Extract the (X, Y) coordinate from the center of the cell holding the provided text.  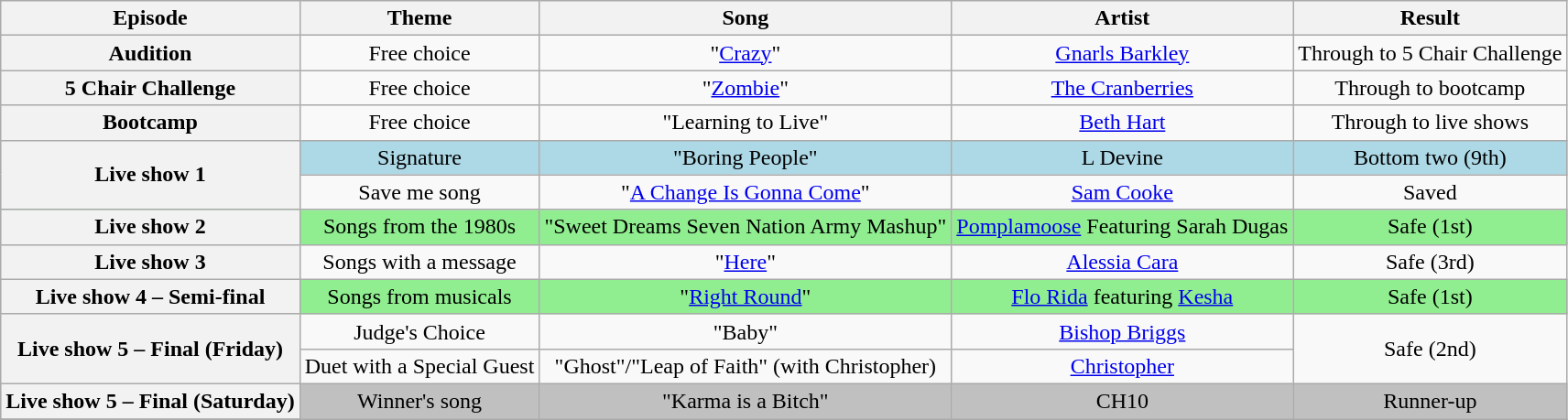
"A Change Is Gonna Come" (746, 192)
Live show 1 (150, 175)
The Cranberries (1123, 88)
"Boring People" (746, 157)
Safe (3rd) (1431, 262)
Alessia Cara (1123, 262)
Artist (1123, 18)
Result (1431, 18)
Through to bootcamp (1431, 88)
"Crazy" (746, 53)
Live show 4 – Semi-final (150, 296)
L Devine (1123, 157)
Duet with a Special Guest (419, 366)
Songs from musicals (419, 296)
Sam Cooke (1123, 192)
Judge's Choice (419, 331)
Through to live shows (1431, 123)
Episode (150, 18)
Bishop Briggs (1123, 331)
"Karma is a Bitch" (746, 401)
Songs with a message (419, 262)
Save me song (419, 192)
Through to 5 Chair Challenge (1431, 53)
Flo Rida featuring Kesha (1123, 296)
Runner-up (1431, 401)
5 Chair Challenge (150, 88)
Bottom two (9th) (1431, 157)
"Sweet Dreams Seven Nation Army Mashup" (746, 227)
Live show 5 – Final (Friday) (150, 349)
CH10 (1123, 401)
Signature (419, 157)
"Ghost"/"Leap of Faith" (with Christopher) (746, 366)
Live show 3 (150, 262)
Gnarls Barkley (1123, 53)
Theme (419, 18)
Saved (1431, 192)
Live show 2 (150, 227)
Safe (2nd) (1431, 349)
Pomplamoose Featuring Sarah Dugas (1123, 227)
Winner's song (419, 401)
Christopher (1123, 366)
"Baby" (746, 331)
Live show 5 – Final (Saturday) (150, 401)
"Right Round" (746, 296)
"Zombie" (746, 88)
"Here" (746, 262)
Audition (150, 53)
"Learning to Live" (746, 123)
Beth Hart (1123, 123)
Songs from the 1980s (419, 227)
Bootcamp (150, 123)
Song (746, 18)
